Locate the cell with the specified text and output its (x, y) center coordinate. 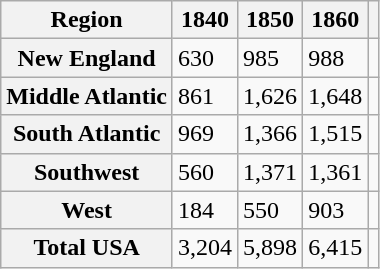
1,626 (270, 96)
184 (204, 210)
1,371 (270, 172)
1,366 (270, 134)
West (87, 210)
560 (204, 172)
1850 (270, 20)
Total USA (87, 248)
5,898 (270, 248)
861 (204, 96)
Middle Atlantic (87, 96)
969 (204, 134)
6,415 (336, 248)
Region (87, 20)
1860 (336, 20)
1,361 (336, 172)
903 (336, 210)
New England (87, 58)
985 (270, 58)
1,648 (336, 96)
Southwest (87, 172)
1,515 (336, 134)
988 (336, 58)
630 (204, 58)
South Atlantic (87, 134)
3,204 (204, 248)
550 (270, 210)
1840 (204, 20)
